Find where the given text appears and provide that cell's center as (x, y) coordinate. 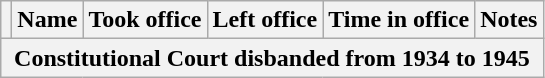
Notes (509, 20)
Left office (265, 20)
Took office (145, 20)
Constitutional Court disbanded from 1934 to 1945 (272, 58)
Time in office (399, 20)
Name (48, 20)
